Search for the cell housing the specified text and yield its [X, Y] center coordinate. 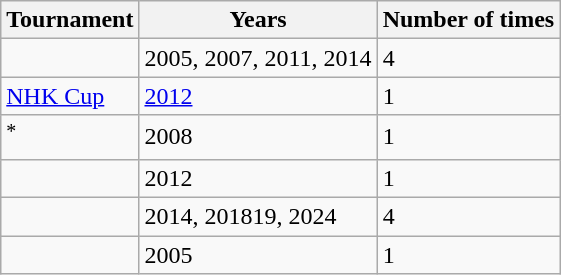
2008 [258, 138]
Years [258, 20]
Number of times [468, 20]
2005 [258, 255]
2005, 2007, 2011, 2014 [258, 58]
NHK Cup [70, 96]
* [70, 138]
2014, 201819, 2024 [258, 217]
Tournament [70, 20]
